Pinpoint the cell where the given text exists, returning its [x, y] midpoint coordinate. 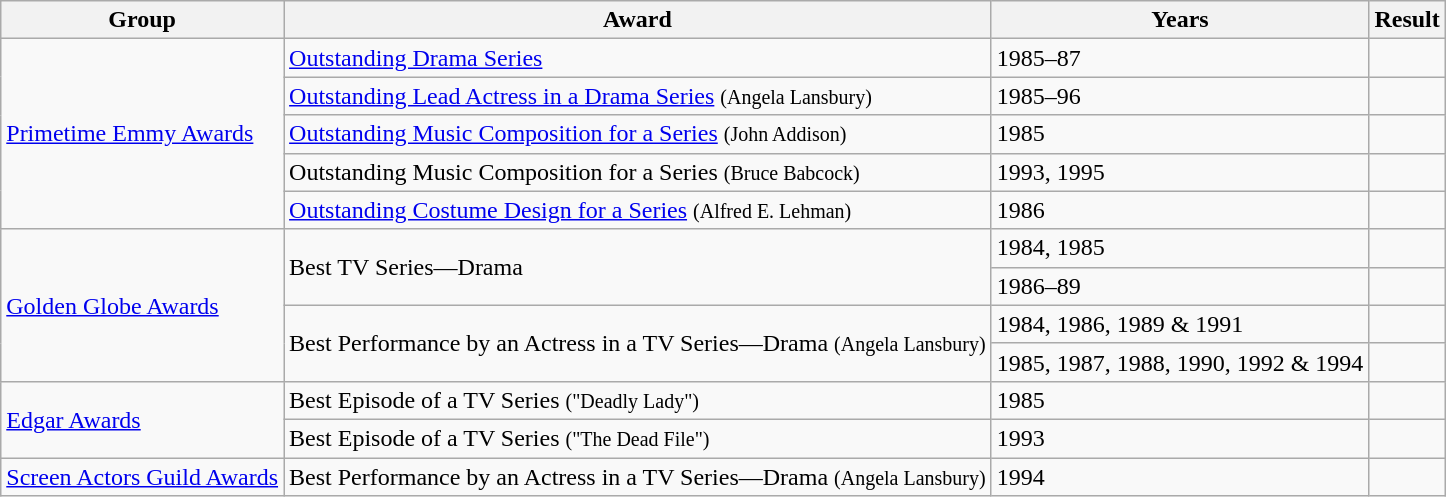
Screen Actors Guild Awards [142, 477]
1985–87 [1180, 58]
Best Episode of a TV Series ("Deadly Lady") [638, 400]
Best TV Series—Drama [638, 267]
1985–96 [1180, 96]
Outstanding Costume Design for a Series (Alfred E. Lehman) [638, 210]
1986 [1180, 210]
1993 [1180, 438]
Group [142, 20]
Years [1180, 20]
Edgar Awards [142, 419]
1984, 1986, 1989 & 1991 [1180, 324]
Outstanding Drama Series [638, 58]
Outstanding Music Composition for a Series (John Addison) [638, 134]
Primetime Emmy Awards [142, 134]
Award [638, 20]
Outstanding Lead Actress in a Drama Series (Angela Lansbury) [638, 96]
1994 [1180, 477]
1986–89 [1180, 286]
Result [1407, 20]
Outstanding Music Composition for a Series (Bruce Babcock) [638, 172]
1993, 1995 [1180, 172]
1984, 1985 [1180, 248]
1985, 1987, 1988, 1990, 1992 & 1994 [1180, 362]
Best Episode of a TV Series ("The Dead File") [638, 438]
Golden Globe Awards [142, 305]
